Provide the (X, Y) coordinate of the cell's center where the given text is located.  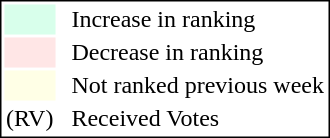
Not ranked previous week (198, 85)
Increase in ranking (198, 19)
Decrease in ranking (198, 53)
(RV) (29, 119)
Received Votes (198, 119)
